Identify which cell holds the provided text, then report its [X, Y] central coordinate. 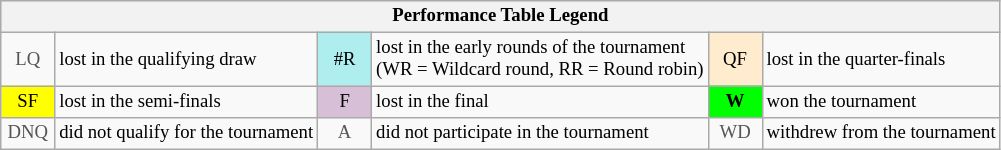
lost in the semi-finals [186, 102]
QF [735, 60]
W [735, 102]
F [345, 102]
did not qualify for the tournament [186, 134]
withdrew from the tournament [881, 134]
did not participate in the tournament [540, 134]
lost in the quarter-finals [881, 60]
LQ [28, 60]
#R [345, 60]
SF [28, 102]
lost in the qualifying draw [186, 60]
WD [735, 134]
won the tournament [881, 102]
Performance Table Legend [500, 16]
lost in the final [540, 102]
DNQ [28, 134]
A [345, 134]
lost in the early rounds of the tournament(WR = Wildcard round, RR = Round robin) [540, 60]
